Return the (x, y) coordinate for the center point of the cell that contains the specified text.  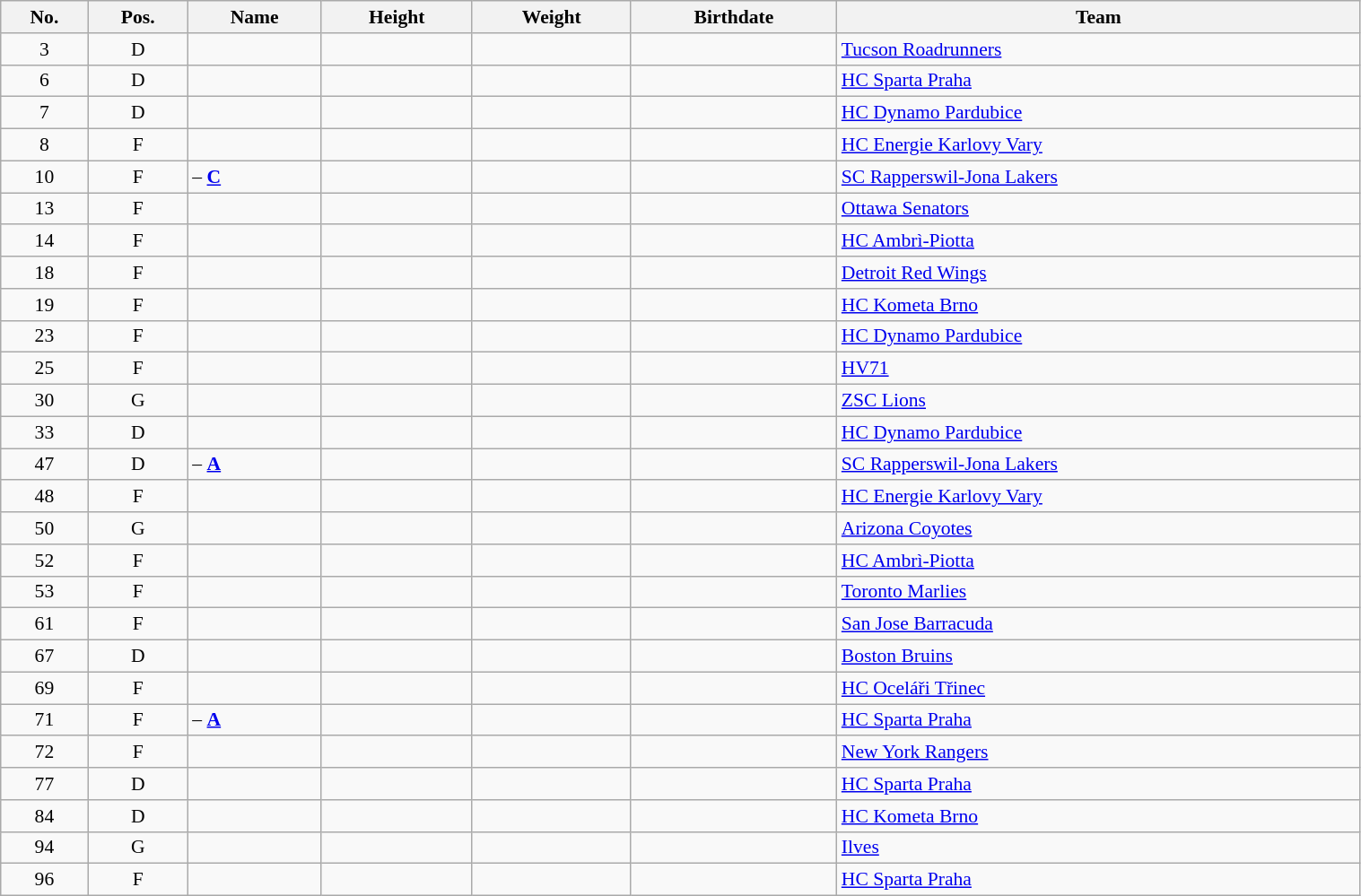
61 (45, 624)
69 (45, 688)
13 (45, 209)
ZSC Lions (1098, 401)
Pos. (138, 17)
San Jose Barracuda (1098, 624)
53 (45, 592)
18 (45, 273)
84 (45, 816)
48 (45, 497)
Boston Bruins (1098, 657)
Detroit Red Wings (1098, 273)
10 (45, 177)
Weight (551, 17)
33 (45, 432)
3 (45, 49)
8 (45, 145)
Arizona Coyotes (1098, 528)
7 (45, 113)
No. (45, 17)
Tucson Roadrunners (1098, 49)
67 (45, 657)
23 (45, 336)
– C (255, 177)
14 (45, 241)
30 (45, 401)
96 (45, 880)
94 (45, 848)
Ilves (1098, 848)
19 (45, 305)
72 (45, 752)
Ottawa Senators (1098, 209)
Toronto Marlies (1098, 592)
71 (45, 720)
HC Oceláři Třinec (1098, 688)
77 (45, 784)
52 (45, 561)
6 (45, 81)
Name (255, 17)
50 (45, 528)
HV71 (1098, 369)
Team (1098, 17)
New York Rangers (1098, 752)
47 (45, 465)
Height (397, 17)
Birthdate (734, 17)
25 (45, 369)
